Pinpoint the cell where the given text exists, returning its (X, Y) midpoint coordinate. 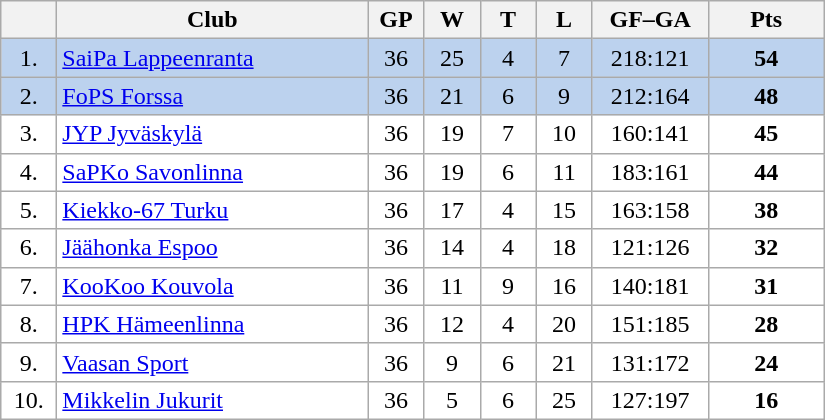
131:172 (650, 362)
7. (29, 286)
5. (29, 210)
Jäähonka Espoo (212, 248)
FoPS Forssa (212, 96)
T (508, 20)
163:158 (650, 210)
10 (564, 134)
Pts (766, 20)
20 (564, 324)
6. (29, 248)
GF–GA (650, 20)
10. (29, 400)
18 (564, 248)
14 (452, 248)
1. (29, 58)
HPK Hämeenlinna (212, 324)
54 (766, 58)
JYP Jyväskylä (212, 134)
Mikkelin Jukurit (212, 400)
140:181 (650, 286)
9. (29, 362)
L (564, 20)
48 (766, 96)
183:161 (650, 172)
5 (452, 400)
W (452, 20)
2. (29, 96)
Club (212, 20)
151:185 (650, 324)
15 (564, 210)
4. (29, 172)
KooKoo Kouvola (212, 286)
Kiekko-67 Turku (212, 210)
127:197 (650, 400)
121:126 (650, 248)
44 (766, 172)
Vaasan Sport (212, 362)
24 (766, 362)
212:164 (650, 96)
160:141 (650, 134)
28 (766, 324)
218:121 (650, 58)
17 (452, 210)
38 (766, 210)
3. (29, 134)
SaPKo Savonlinna (212, 172)
45 (766, 134)
GP (396, 20)
SaiPa Lappeenranta (212, 58)
8. (29, 324)
31 (766, 286)
32 (766, 248)
12 (452, 324)
